Search for the cell housing the specified text and yield its (x, y) center coordinate. 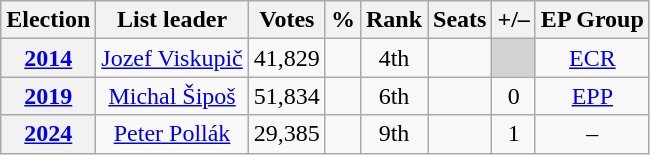
EPP (592, 96)
Election (48, 20)
2024 (48, 134)
– (592, 134)
51,834 (286, 96)
ECR (592, 58)
Seats (460, 20)
% (342, 20)
2014 (48, 58)
Votes (286, 20)
EP Group (592, 20)
29,385 (286, 134)
41,829 (286, 58)
Michal Šipoš (172, 96)
4th (394, 58)
List leader (172, 20)
+/– (514, 20)
Rank (394, 20)
Peter Pollák (172, 134)
Jozef Viskupič (172, 58)
0 (514, 96)
6th (394, 96)
9th (394, 134)
2019 (48, 96)
1 (514, 134)
